From the cell containing the given text, extract its center point as (x, y) coordinate. 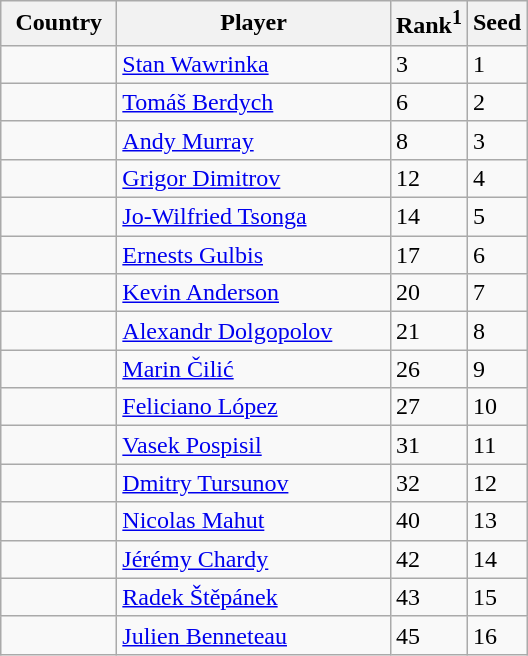
Julien Benneteau (254, 635)
Vasek Pospisil (254, 445)
Alexandr Dolgopolov (254, 331)
Country (59, 24)
Jérémy Chardy (254, 559)
20 (428, 293)
7 (496, 293)
27 (428, 407)
40 (428, 521)
Jo-Wilfried Tsonga (254, 217)
Seed (496, 24)
16 (496, 635)
Radek Štěpánek (254, 597)
Grigor Dimitrov (254, 178)
45 (428, 635)
Ernests Gulbis (254, 255)
15 (496, 597)
Nicolas Mahut (254, 521)
43 (428, 597)
17 (428, 255)
Stan Wawrinka (254, 64)
42 (428, 559)
Dmitry Tursunov (254, 483)
Feliciano López (254, 407)
Tomáš Berdych (254, 102)
Andy Murray (254, 140)
2 (496, 102)
32 (428, 483)
21 (428, 331)
26 (428, 369)
Rank1 (428, 24)
11 (496, 445)
13 (496, 521)
Kevin Anderson (254, 293)
Player (254, 24)
5 (496, 217)
4 (496, 178)
31 (428, 445)
1 (496, 64)
Marin Čilić (254, 369)
9 (496, 369)
10 (496, 407)
